Return (x, y) of the center of cell containing provided text 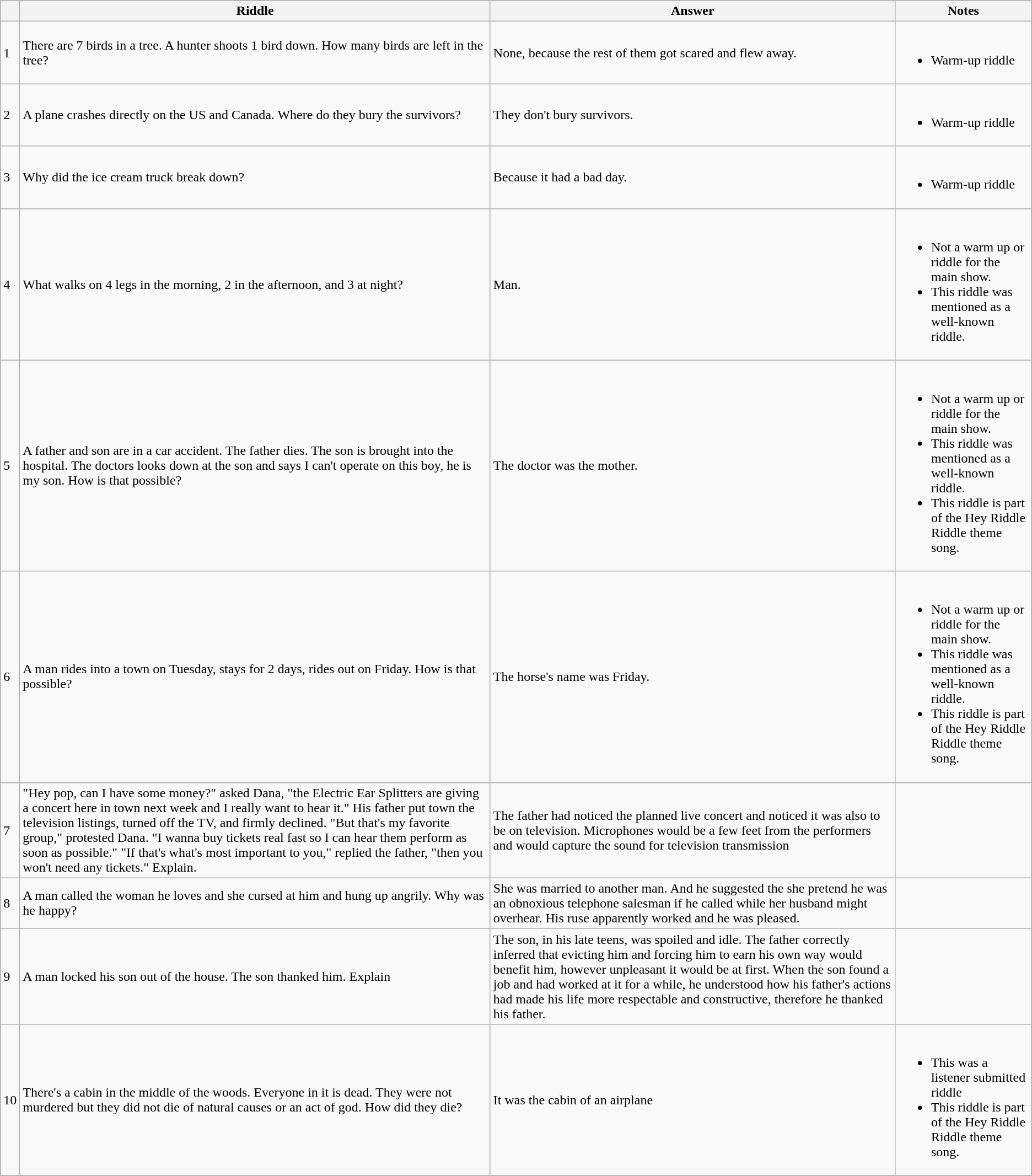
7 (10, 830)
5 (10, 465)
1 (10, 53)
8 (10, 903)
Man. (692, 284)
None, because the rest of them got scared and flew away. (692, 53)
A plane crashes directly on the US and Canada. Where do they bury the survivors? (255, 115)
2 (10, 115)
Notes (963, 11)
4 (10, 284)
Because it had a bad day. (692, 178)
A man locked his son out of the house. The son thanked him. Explain (255, 976)
Not a warm up or riddle for the main show.This riddle was mentioned as a well-known riddle. (963, 284)
It was the cabin of an airplane (692, 1099)
6 (10, 677)
This was a listener submitted riddleThis riddle is part of the Hey Riddle Riddle theme song. (963, 1099)
Answer (692, 11)
Why did the ice cream truck break down? (255, 178)
10 (10, 1099)
The horse's name was Friday. (692, 677)
9 (10, 976)
Riddle (255, 11)
They don't bury survivors. (692, 115)
3 (10, 178)
The doctor was the mother. (692, 465)
A man rides into a town on Tuesday, stays for 2 days, rides out on Friday. How is that possible? (255, 677)
What walks on 4 legs in the morning, 2 in the afternoon, and 3 at night? (255, 284)
A man called the woman he loves and she cursed at him and hung up angrily. Why was he happy? (255, 903)
There are 7 birds in a tree. A hunter shoots 1 bird down. How many birds are left in the tree? (255, 53)
